Extract the (x, y) coordinate from the center of the cell holding the provided text.  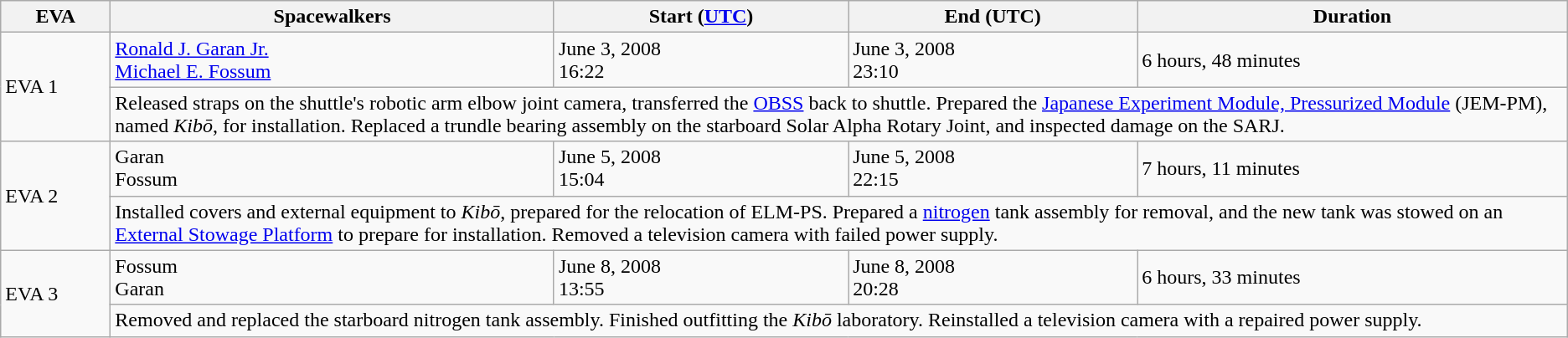
Duration (1352, 17)
End (UTC) (993, 17)
Ronald J. Garan Jr. Michael E. Fossum (333, 60)
EVA 2 (55, 196)
Start (UTC) (700, 17)
June 8, 2008 20:28 (993, 278)
Fossum Garan (333, 278)
June 5, 2008 22:15 (993, 169)
June 8, 2008 13:55 (700, 278)
Spacewalkers (333, 17)
6 hours, 48 minutes (1352, 60)
June 3, 2008 23:10 (993, 60)
EVA 3 (55, 293)
EVA (55, 17)
EVA 1 (55, 87)
7 hours, 11 minutes (1352, 169)
June 3, 2008 16:22 (700, 60)
Garan Fossum (333, 169)
June 5, 2008 15:04 (700, 169)
6 hours, 33 minutes (1352, 278)
